Search for the cell housing the specified text and yield its (x, y) center coordinate. 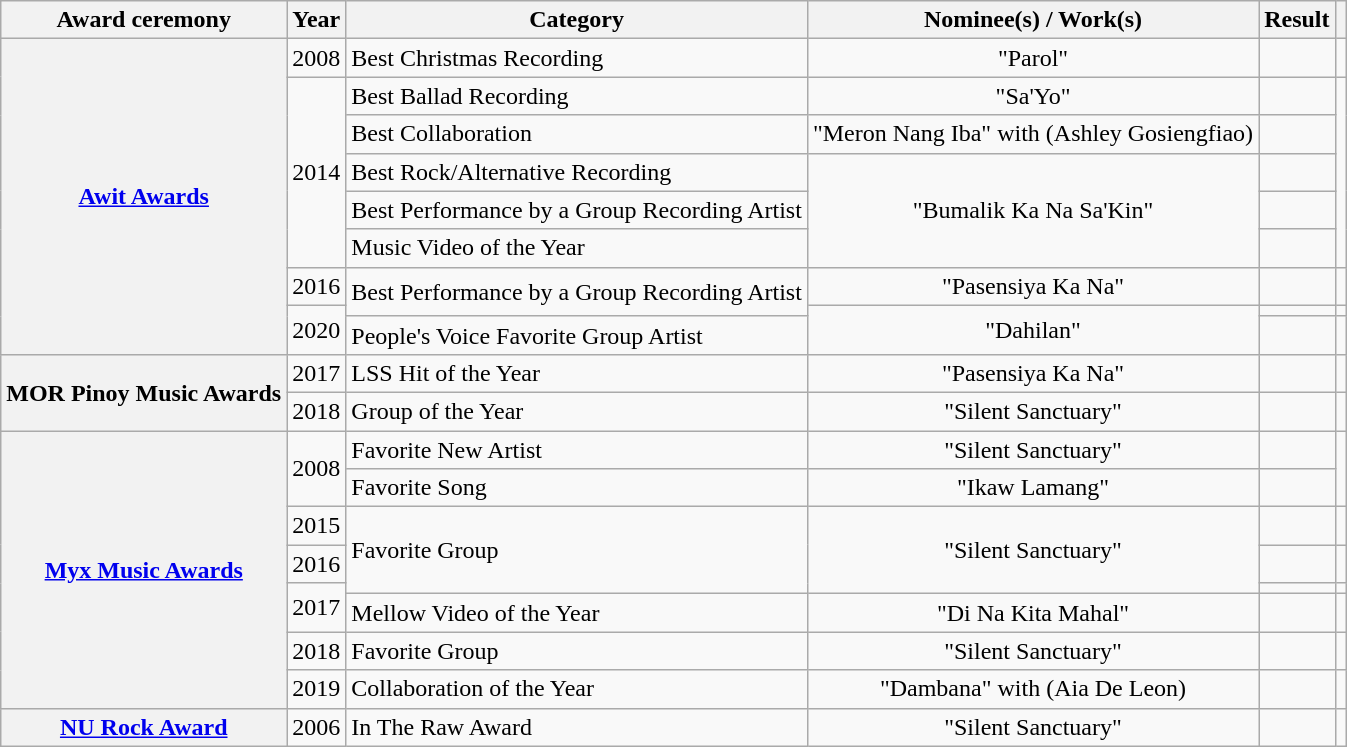
Result (1297, 20)
2014 (316, 172)
Group of the Year (577, 411)
MOR Pinoy Music Awards (144, 392)
Myx Music Awards (144, 569)
Best Collaboration (577, 134)
2015 (316, 526)
LSS Hit of the Year (577, 373)
Award ceremony (144, 20)
"Meron Nang Iba" with (Ashley Gosiengfiao) (1032, 134)
2006 (316, 727)
Favorite Song (577, 488)
"Dahilan" (1032, 330)
"Parol" (1032, 58)
Best Rock/Alternative Recording (577, 172)
NU Rock Award (144, 727)
Best Ballad Recording (577, 96)
"Bumalik Ka Na Sa'Kin" (1032, 210)
In The Raw Award (577, 727)
Collaboration of the Year (577, 689)
Year (316, 20)
"Di Na Kita Mahal" (1032, 613)
People's Voice Favorite Group Artist (577, 335)
Category (577, 20)
Best Christmas Recording (577, 58)
2019 (316, 689)
"Dambana" with (Aia De Leon) (1032, 689)
Music Video of the Year (577, 248)
Favorite New Artist (577, 449)
Nominee(s) / Work(s) (1032, 20)
Mellow Video of the Year (577, 613)
Awit Awards (144, 197)
"Ikaw Lamang" (1032, 488)
"Sa'Yo" (1032, 96)
2020 (316, 330)
